Identify which cell holds the provided text, then report its [x, y] central coordinate. 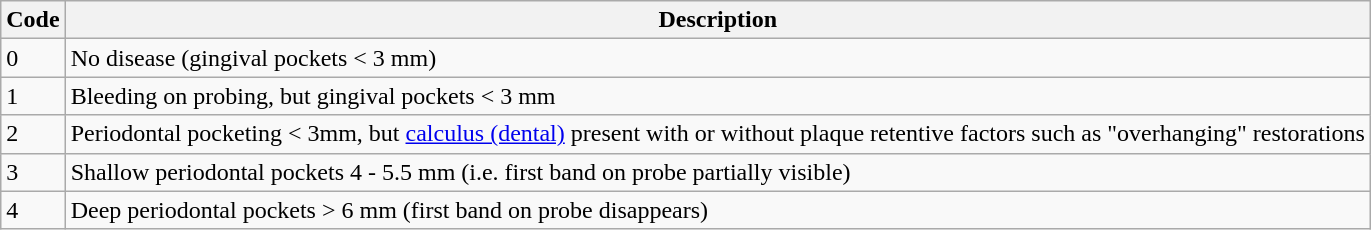
Description [718, 20]
Deep periodontal pockets > 6 mm (first band on probe disappears) [718, 210]
1 [33, 96]
3 [33, 172]
No disease (gingival pockets < 3 mm) [718, 58]
4 [33, 210]
Periodontal pocketing < 3mm, but calculus (dental) present with or without plaque retentive factors such as "overhanging" restorations [718, 134]
Code [33, 20]
Shallow periodontal pockets 4 - 5.5 mm (i.e. first band on probe partially visible) [718, 172]
0 [33, 58]
Bleeding on probing, but gingival pockets < 3 mm [718, 96]
2 [33, 134]
